Provide the (x, y) coordinate of the cell's center where the given text is located.  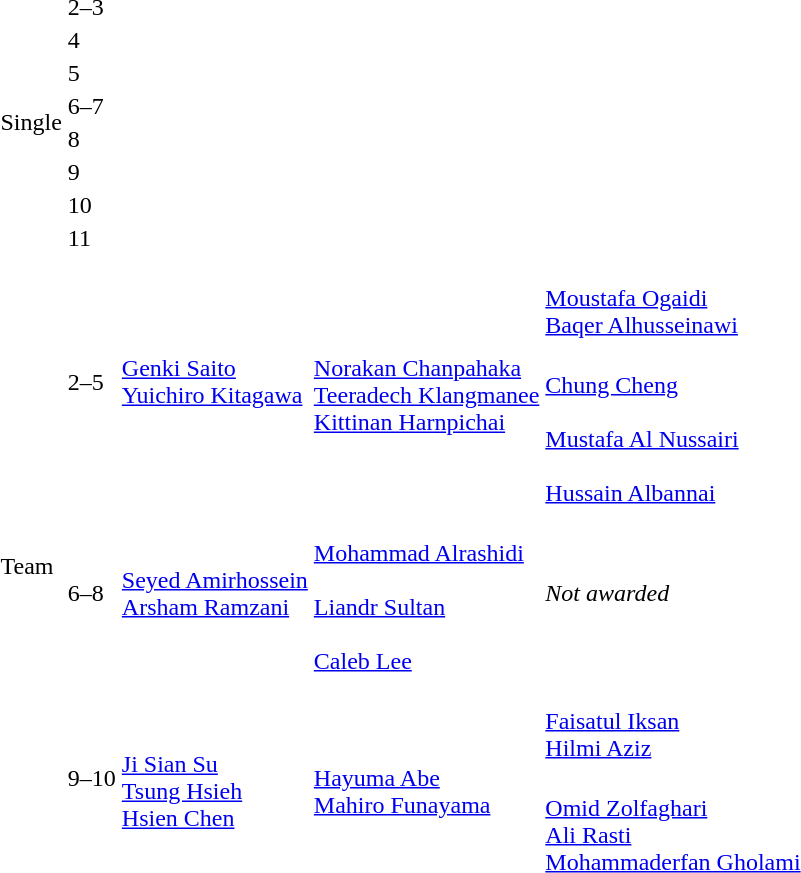
Seyed AmirhosseinArsham Ramzani (214, 594)
4 (92, 40)
6–8 (92, 594)
8 (92, 139)
5 (92, 73)
2–5 (92, 382)
Mohammad AlrashidiLiandr SultanCaleb Lee (426, 594)
10 (92, 205)
Genki SaitoYuichiro Kitagawa (214, 382)
6–7 (92, 106)
9 (92, 172)
Norakan ChanpahakaTeeradech KlangmaneeKittinan Harnpichai (426, 382)
11 (92, 238)
